Detect which cell encompasses the target text, then output its [x, y] center coordinate. 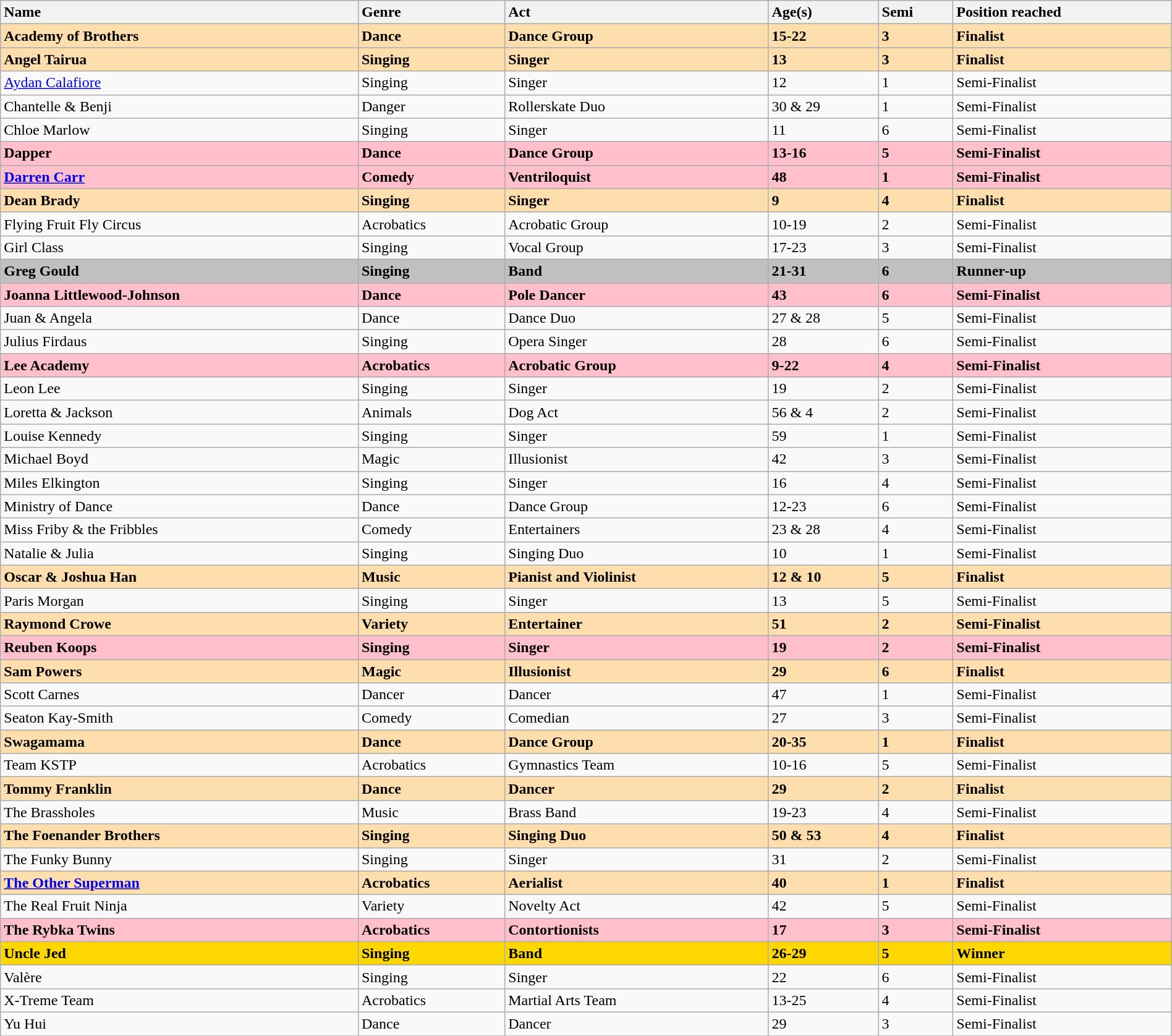
Chloe Marlow [179, 130]
Entertainer [637, 624]
56 & 4 [823, 412]
Loretta & Jackson [179, 412]
Reuben Koops [179, 647]
12 [823, 83]
27 & 28 [823, 318]
Runner-up [1062, 271]
Louise Kennedy [179, 436]
Aerialist [637, 883]
Natalie & Julia [179, 553]
Lee Academy [179, 365]
Miss Friby & the Fribbles [179, 530]
Seaton Kay-Smith [179, 718]
30 & 29 [823, 106]
The Funky Bunny [179, 859]
Contortionists [637, 930]
Pole Dancer [637, 295]
12 & 10 [823, 577]
Ministry of Dance [179, 506]
40 [823, 883]
23 & 28 [823, 530]
11 [823, 130]
Pianist and Violinist [637, 577]
The Brassholes [179, 812]
Vocal Group [637, 247]
Rollerskate Duo [637, 106]
Julius Firdaus [179, 342]
Novelty Act [637, 906]
Yu Hui [179, 1024]
Comedian [637, 718]
12-23 [823, 506]
Dapper [179, 153]
Dog Act [637, 412]
Uncle Jed [179, 953]
Tommy Franklin [179, 789]
59 [823, 436]
Flying Fruit Fly Circus [179, 224]
47 [823, 695]
The Foenander Brothers [179, 836]
22 [823, 977]
Team KSTP [179, 765]
10-19 [823, 224]
Academy of Brothers [179, 36]
9 [823, 200]
Winner [1062, 953]
Position reached [1062, 12]
19-23 [823, 812]
Chantelle & Benji [179, 106]
Joanna Littlewood-Johnson [179, 295]
10 [823, 553]
The Real Fruit Ninja [179, 906]
Juan & Angela [179, 318]
13-16 [823, 153]
Opera Singer [637, 342]
17 [823, 930]
Angel Tairua [179, 59]
Oscar & Joshua Han [179, 577]
48 [823, 177]
Darren Carr [179, 177]
16 [823, 483]
Aydan Calafiore [179, 83]
13-25 [823, 1000]
Dean Brady [179, 200]
50 & 53 [823, 836]
31 [823, 859]
Michael Boyd [179, 459]
26-29 [823, 953]
The Rybka Twins [179, 930]
Act [637, 12]
Name [179, 12]
Martial Arts Team [637, 1000]
Gymnastics Team [637, 765]
Genre [431, 12]
17-23 [823, 247]
Girl Class [179, 247]
Raymond Crowe [179, 624]
Ventriloquist [637, 177]
X-Treme Team [179, 1000]
Entertainers [637, 530]
27 [823, 718]
Animals [431, 412]
10-16 [823, 765]
Leon Lee [179, 389]
9-22 [823, 365]
43 [823, 295]
21-31 [823, 271]
Semi [916, 12]
Danger [431, 106]
51 [823, 624]
Brass Band [637, 812]
28 [823, 342]
Swagamama [179, 742]
Sam Powers [179, 671]
15-22 [823, 36]
Miles Elkington [179, 483]
Greg Gould [179, 271]
Paris Morgan [179, 600]
The Other Superman [179, 883]
20-35 [823, 742]
Age(s) [823, 12]
Valère [179, 977]
Dance Duo [637, 318]
Scott Carnes [179, 695]
